Extract the (x, y) coordinate from the center of the cell holding the provided text.  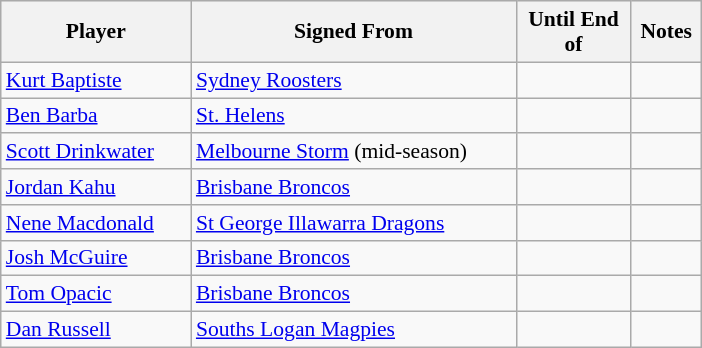
St George Illawarra Dragons (354, 223)
Dan Russell (96, 330)
Scott Drinkwater (96, 152)
Tom Opacic (96, 294)
Sydney Roosters (354, 80)
Jordan Kahu (96, 187)
Josh McGuire (96, 258)
Notes (666, 32)
Melbourne Storm (mid-season) (354, 152)
Nene Macdonald (96, 223)
Souths Logan Magpies (354, 330)
Player (96, 32)
Ben Barba (96, 116)
St. Helens (354, 116)
Until End of (574, 32)
Kurt Baptiste (96, 80)
Signed From (354, 32)
